Search for the cell housing the specified text and yield its [X, Y] center coordinate. 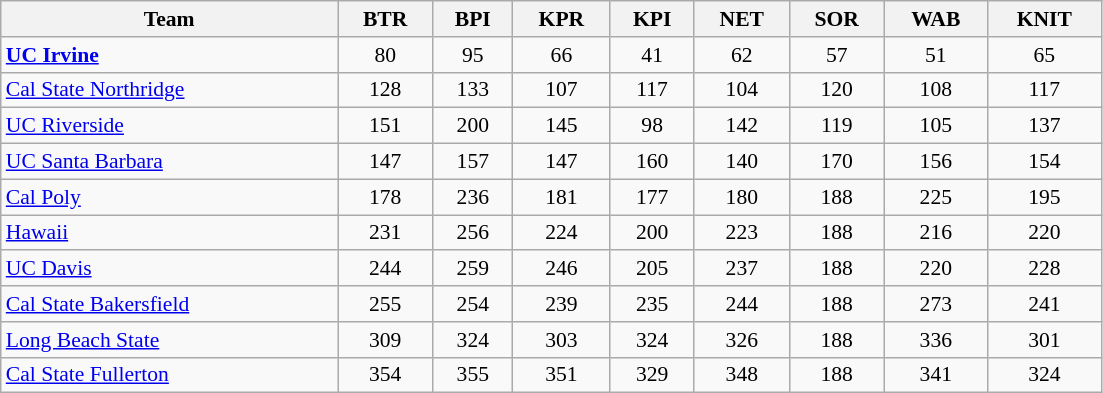
228 [1044, 269]
329 [652, 375]
108 [936, 90]
95 [473, 55]
237 [742, 269]
223 [742, 233]
UC Riverside [170, 126]
104 [742, 90]
KPI [652, 19]
301 [1044, 340]
105 [936, 126]
119 [836, 126]
UC Davis [170, 269]
154 [1044, 162]
336 [936, 340]
259 [473, 269]
65 [1044, 55]
145 [562, 126]
KNIT [1044, 19]
80 [386, 55]
216 [936, 233]
205 [652, 269]
351 [562, 375]
254 [473, 304]
Cal State Fullerton [170, 375]
51 [936, 55]
142 [742, 126]
160 [652, 162]
178 [386, 197]
WAB [936, 19]
236 [473, 197]
133 [473, 90]
Cal Poly [170, 197]
Hawaii [170, 233]
170 [836, 162]
66 [562, 55]
355 [473, 375]
256 [473, 233]
225 [936, 197]
98 [652, 126]
Cal State Bakersfield [170, 304]
Long Beach State [170, 340]
341 [936, 375]
UC Santa Barbara [170, 162]
120 [836, 90]
140 [742, 162]
SOR [836, 19]
157 [473, 162]
NET [742, 19]
57 [836, 55]
231 [386, 233]
354 [386, 375]
41 [652, 55]
181 [562, 197]
273 [936, 304]
62 [742, 55]
Team [170, 19]
303 [562, 340]
241 [1044, 304]
195 [1044, 197]
156 [936, 162]
255 [386, 304]
KPR [562, 19]
BTR [386, 19]
309 [386, 340]
Cal State Northridge [170, 90]
177 [652, 197]
128 [386, 90]
348 [742, 375]
UC Irvine [170, 55]
224 [562, 233]
180 [742, 197]
246 [562, 269]
235 [652, 304]
107 [562, 90]
BPI [473, 19]
151 [386, 126]
326 [742, 340]
137 [1044, 126]
239 [562, 304]
